Return (X, Y) of the center of cell containing provided text 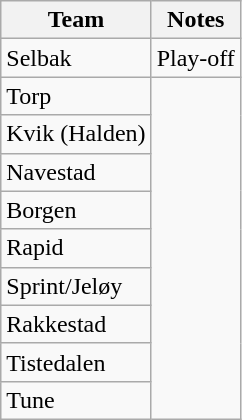
Sprint/Jeløy (76, 286)
Team (76, 20)
Kvik (Halden) (76, 134)
Navestad (76, 172)
Selbak (76, 58)
Borgen (76, 210)
Rapid (76, 248)
Tune (76, 400)
Torp (76, 96)
Play-off (196, 58)
Tistedalen (76, 362)
Notes (196, 20)
Rakkestad (76, 324)
